Search for the cell housing the specified text and yield its [X, Y] center coordinate. 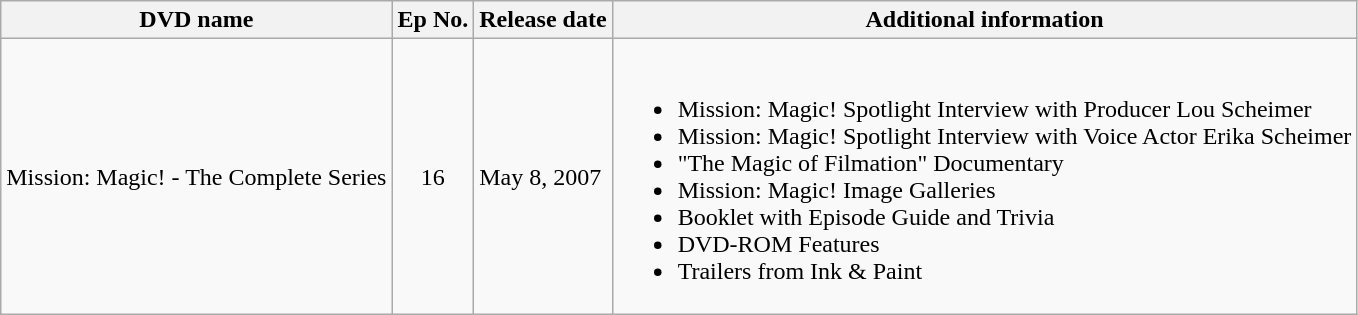
Ep No. [433, 20]
May 8, 2007 [543, 176]
Additional information [984, 20]
Release date [543, 20]
Mission: Magic! - The Complete Series [196, 176]
DVD name [196, 20]
16 [433, 176]
